Detect which cell encompasses the target text, then output its (x, y) center coordinate. 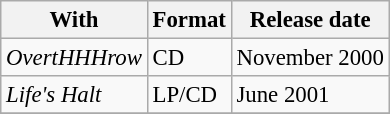
Format (189, 20)
Life's Halt (74, 95)
June 2001 (310, 95)
November 2000 (310, 58)
CD (189, 58)
OvertHHHrow (74, 58)
With (74, 20)
Release date (310, 20)
LP/CD (189, 95)
